Return the (X, Y) coordinate for the center point of the cell that contains the specified text.  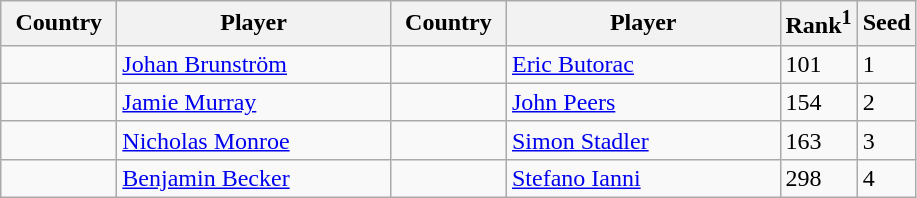
Rank1 (818, 24)
Simon Stadler (643, 140)
298 (818, 178)
101 (818, 64)
3 (886, 140)
Benjamin Becker (254, 178)
Johan Brunström (254, 64)
Stefano Ianni (643, 178)
Nicholas Monroe (254, 140)
Eric Butorac (643, 64)
163 (818, 140)
4 (886, 178)
Seed (886, 24)
154 (818, 102)
Jamie Murray (254, 102)
1 (886, 64)
2 (886, 102)
John Peers (643, 102)
